Extract the (x, y) coordinate from the center of the cell holding the provided text.  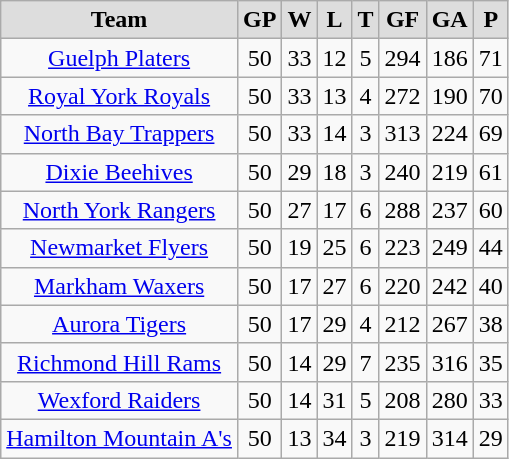
70 (490, 96)
242 (450, 286)
T (366, 20)
Richmond Hill Rams (120, 362)
Markham Waxers (120, 286)
35 (490, 362)
316 (450, 362)
18 (334, 172)
186 (450, 58)
19 (300, 248)
38 (490, 324)
12 (334, 58)
224 (450, 134)
P (490, 20)
71 (490, 58)
Guelph Platers (120, 58)
GP (259, 20)
34 (334, 438)
Royal York Royals (120, 96)
60 (490, 210)
288 (402, 210)
GF (402, 20)
272 (402, 96)
L (334, 20)
235 (402, 362)
313 (402, 134)
Aurora Tigers (120, 324)
314 (450, 438)
40 (490, 286)
223 (402, 248)
212 (402, 324)
240 (402, 172)
208 (402, 400)
Wexford Raiders (120, 400)
North York Rangers (120, 210)
Hamilton Mountain A's (120, 438)
Dixie Beehives (120, 172)
220 (402, 286)
249 (450, 248)
25 (334, 248)
44 (490, 248)
Team (120, 20)
190 (450, 96)
7 (366, 362)
69 (490, 134)
237 (450, 210)
31 (334, 400)
GA (450, 20)
280 (450, 400)
61 (490, 172)
North Bay Trappers (120, 134)
267 (450, 324)
294 (402, 58)
W (300, 20)
Newmarket Flyers (120, 248)
